Return the (x, y) coordinate for the center point of the cell that contains the specified text.  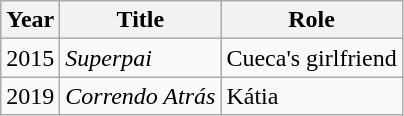
Correndo Atrás (140, 96)
Kátia (312, 96)
Title (140, 20)
2019 (30, 96)
Role (312, 20)
Superpai (140, 58)
Cueca's girlfriend (312, 58)
Year (30, 20)
2015 (30, 58)
